Extract the (X, Y) coordinate from the center of the cell holding the provided text.  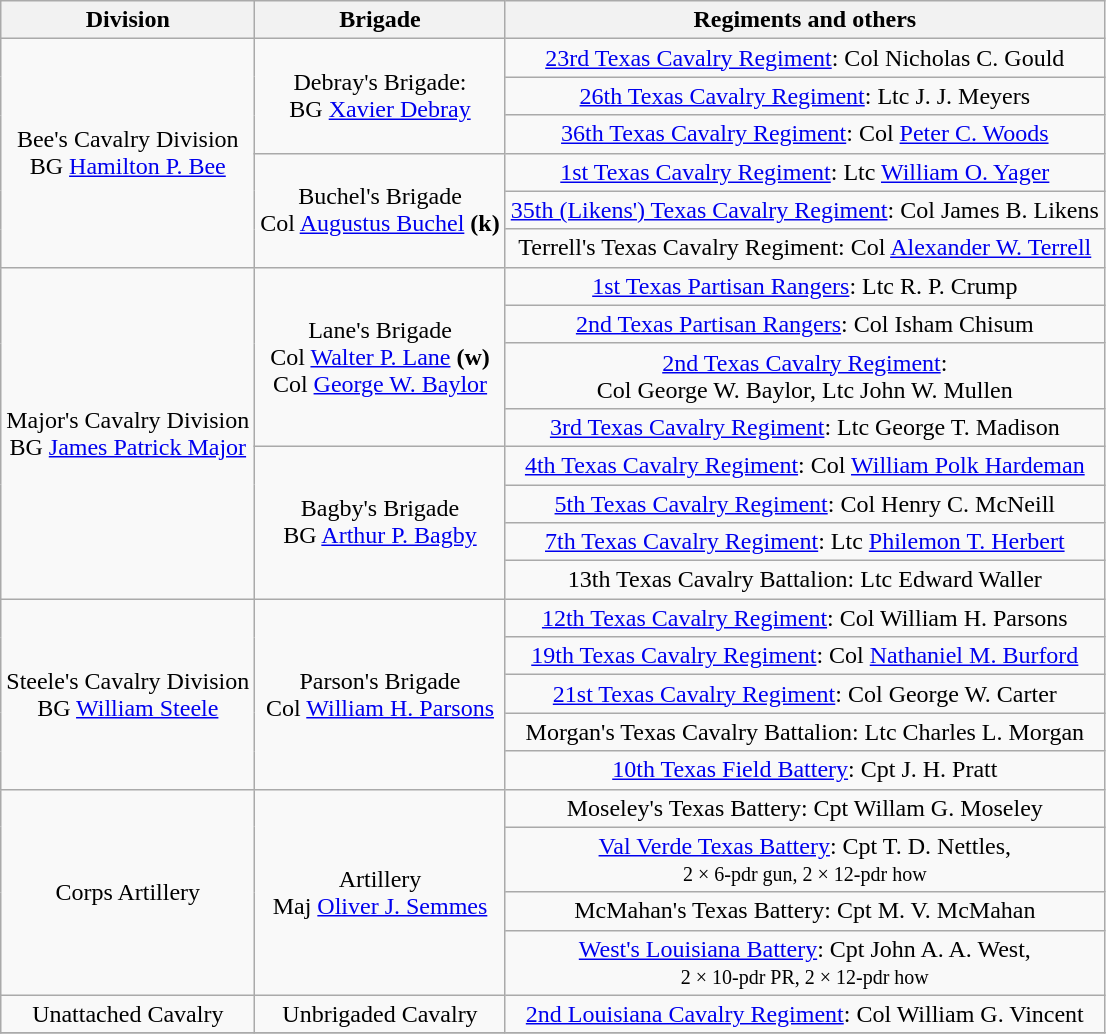
Bee's Cavalry DivisionBG Hamilton P. Bee (128, 153)
2nd Louisiana Cavalry Regiment: Col William G. Vincent (804, 1014)
Debray's Brigade: BG Xavier Debray (380, 96)
1st Texas Cavalry Regiment: Ltc William O. Yager (804, 172)
West's Louisiana Battery: Cpt John A. A. West,2 × 10-pdr PR, 2 × 12-pdr how (804, 962)
13th Texas Cavalry Battalion: Ltc Edward Waller (804, 580)
36th Texas Cavalry Regiment: Col Peter C. Woods (804, 134)
Regiments and others (804, 20)
10th Texas Field Battery: Cpt J. H. Pratt (804, 770)
21st Texas Cavalry Regiment: Col George W. Carter (804, 694)
Terrell's Texas Cavalry Regiment: Col Alexander W. Terrell (804, 248)
2nd Texas Partisan Rangers: Col Isham Chisum (804, 324)
Lane's BrigadeCol Walter P. Lane (w)Col George W. Baylor (380, 356)
Division (128, 20)
1st Texas Partisan Rangers: Ltc R. P. Crump (804, 286)
26th Texas Cavalry Regiment: Ltc J. J. Meyers (804, 96)
Steele's Cavalry DivisionBG William Steele (128, 694)
Moseley's Texas Battery: Cpt Willam G. Moseley (804, 808)
19th Texas Cavalry Regiment: Col Nathaniel M. Burford (804, 656)
Unbrigaded Cavalry (380, 1014)
3rd Texas Cavalry Regiment: Ltc George T. Madison (804, 427)
Parson's BrigadeCol William H. Parsons (380, 694)
4th Texas Cavalry Regiment: Col William Polk Hardeman (804, 465)
Val Verde Texas Battery: Cpt T. D. Nettles,2 × 6-pdr gun, 2 × 12-pdr how (804, 860)
Corps Artillery (128, 892)
ArtilleryMaj Oliver J. Semmes (380, 892)
7th Texas Cavalry Regiment: Ltc Philemon T. Herbert (804, 542)
Unattached Cavalry (128, 1014)
35th (Likens') Texas Cavalry Regiment: Col James B. Likens (804, 210)
Brigade (380, 20)
Major's Cavalry DivisionBG James Patrick Major (128, 433)
2nd Texas Cavalry Regiment:Col George W. Baylor, Ltc John W. Mullen (804, 376)
5th Texas Cavalry Regiment: Col Henry C. McNeill (804, 503)
McMahan's Texas Battery: Cpt M. V. McMahan (804, 911)
Buchel's BrigadeCol Augustus Buchel (k) (380, 210)
12th Texas Cavalry Regiment: Col William H. Parsons (804, 618)
Bagby's BrigadeBG Arthur P. Bagby (380, 522)
23rd Texas Cavalry Regiment: Col Nicholas C. Gould (804, 58)
Morgan's Texas Cavalry Battalion: Ltc Charles L. Morgan (804, 732)
